For the text-containing cell, return its midpoint in [x, y] coordinate format. 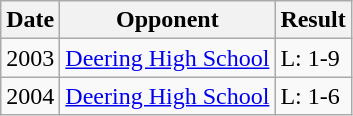
Result [313, 20]
Opponent [168, 20]
Date [30, 20]
L: 1-6 [313, 96]
2003 [30, 58]
2004 [30, 96]
L: 1-9 [313, 58]
